From the cell containing the given text, extract its center point as [X, Y] coordinate. 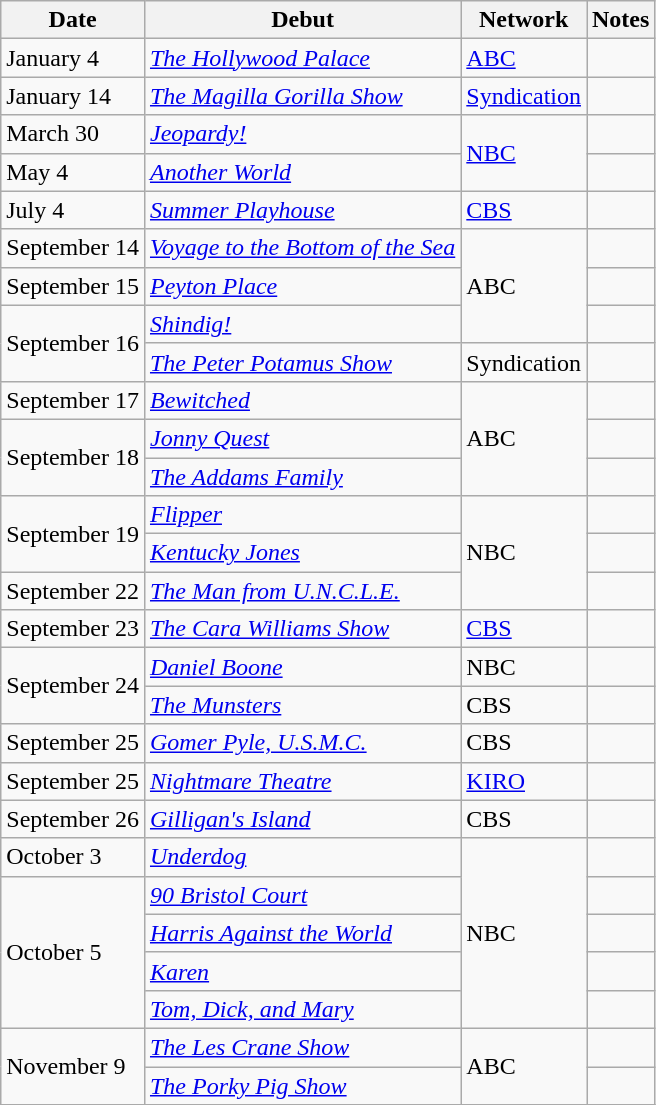
Flipper [302, 515]
Voyage to the Bottom of the Sea [302, 248]
Karen [302, 971]
July 4 [73, 210]
October 3 [73, 857]
Notes [620, 20]
Harris Against the World [302, 933]
October 5 [73, 952]
September 19 [73, 534]
January 4 [73, 58]
KIRO [524, 781]
Summer Playhouse [302, 210]
The Hollywood Palace [302, 58]
Debut [302, 20]
Date [73, 20]
March 30 [73, 134]
November 9 [73, 1066]
Another World [302, 172]
The Peter Potamus Show [302, 362]
90 Bristol Court [302, 895]
Peyton Place [302, 286]
The Addams Family [302, 477]
The Man from U.N.C.L.E. [302, 591]
Daniel Boone [302, 667]
September 16 [73, 343]
September 23 [73, 629]
September 14 [73, 248]
Jonny Quest [302, 438]
The Magilla Gorilla Show [302, 96]
The Porky Pig Show [302, 1085]
September 15 [73, 286]
Tom, Dick, and Mary [302, 1009]
September 22 [73, 591]
September 24 [73, 686]
May 4 [73, 172]
September 17 [73, 400]
Gomer Pyle, U.S.M.C. [302, 743]
The Les Crane Show [302, 1047]
September 26 [73, 819]
January 14 [73, 96]
Nightmare Theatre [302, 781]
September 18 [73, 457]
Kentucky Jones [302, 553]
The Cara Williams Show [302, 629]
Network [524, 20]
Underdog [302, 857]
Jeopardy! [302, 134]
Bewitched [302, 400]
The Munsters [302, 705]
Gilligan's Island [302, 819]
Shindig! [302, 324]
